Return the [x, y] coordinate for the center point of the cell that contains the specified text.  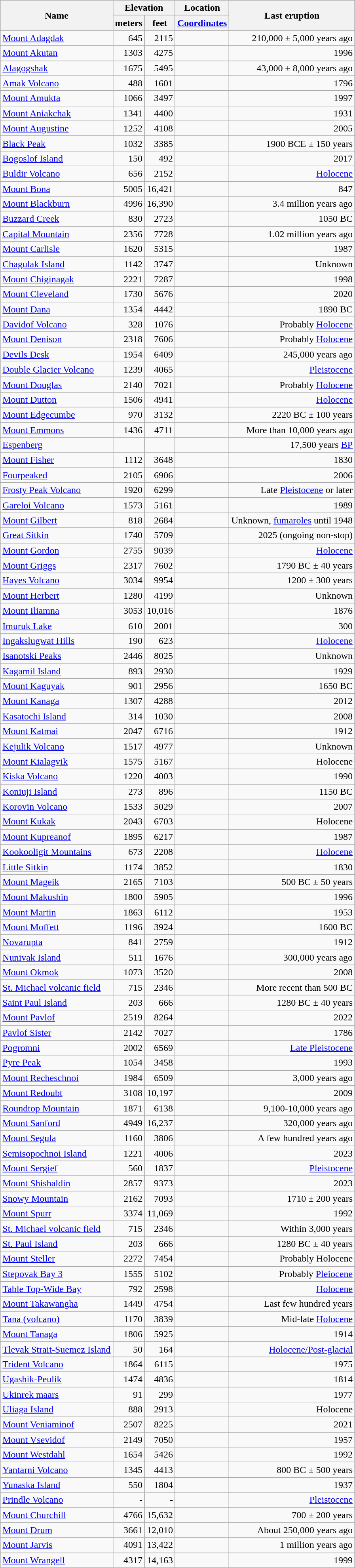
1573 [129, 505]
Double Glacier Volcano [57, 369]
300,000 years ago [292, 957]
6409 [160, 354]
1174 [129, 867]
1150 BC [292, 792]
1575 [129, 761]
1937 [292, 1485]
Saint Paul Island [57, 1003]
11,069 [160, 1214]
5905 [160, 897]
2022 [292, 1018]
1239 [129, 369]
150 [129, 158]
Mount Segula [57, 1138]
3,000 years ago [292, 1078]
Mount Kaguyak [57, 686]
9373 [160, 1184]
2913 [160, 1410]
299 [160, 1394]
Snowy Mountain [57, 1199]
Yunaska Island [57, 1485]
Mount Martin [57, 912]
Table Top-Wide Bay [57, 1289]
1221 [129, 1153]
2140 [129, 384]
1900 BCE ± 150 years [292, 143]
1989 [292, 505]
Location [202, 8]
1895 [129, 837]
Mount Iliamna [57, 611]
4400 [160, 113]
15,632 [160, 1515]
1931 [292, 113]
3374 [129, 1214]
2759 [160, 942]
245,000 years ago [292, 354]
Kejulik Volcano [57, 746]
Trident Volcano [57, 1364]
Mount Sanford [57, 1123]
792 [129, 1289]
2519 [129, 1018]
3520 [160, 972]
4413 [160, 1470]
Coordinates [202, 23]
2002 [129, 1048]
Mount Churchill [57, 1515]
Pogromni [57, 1048]
Mount Douglas [57, 384]
Unknown, fumaroles until 1948 [292, 520]
1220 [129, 776]
2047 [129, 731]
2446 [129, 656]
1710 ± 200 years [292, 1199]
Mount Dana [57, 309]
Mount Gilbert [57, 520]
Mount Katmai [57, 731]
1050 BC [292, 219]
Bogoslof Island [57, 158]
2507 [129, 1425]
Espenberg [57, 445]
320,000 years ago [292, 1123]
Tlevak Strait-Suemez Island [57, 1349]
1977 [292, 1394]
1997 [292, 98]
1160 [129, 1138]
3924 [160, 927]
7050 [160, 1440]
Mount Shishaldin [57, 1184]
17,500 years BP [292, 445]
164 [160, 1349]
2956 [160, 686]
1601 [160, 83]
1954 [129, 354]
Last eruption [292, 15]
2005 [292, 128]
Within 3,000 years [292, 1229]
Kagamil Island [57, 671]
Hayes Volcano [57, 580]
2017 [292, 158]
10,016 [160, 611]
4766 [129, 1515]
1200 ± 300 years [292, 580]
Black Peak [57, 143]
Mount Cleveland [57, 294]
4949 [129, 1123]
1600 BC [292, 927]
Korovin Volcano [57, 807]
Tana (volcano) [57, 1319]
2025 (ongoing non-stop) [292, 535]
1993 [292, 1063]
5167 [160, 761]
1303 [129, 53]
2930 [160, 671]
5709 [160, 535]
3385 [160, 143]
Ugashik-Peulik [57, 1379]
1999 [292, 1560]
2598 [160, 1289]
1076 [160, 324]
1890 BC [292, 309]
Little Sitkin [57, 867]
2009 [292, 1093]
6509 [160, 1078]
Yantarni Volcano [57, 1470]
2356 [129, 234]
488 [129, 83]
560 [129, 1168]
1914 [292, 1334]
Ingakslugwat Hills [57, 641]
Pyre Peak [57, 1063]
7606 [160, 339]
1676 [160, 957]
Probably Pleiocene [292, 1274]
4065 [160, 369]
5925 [160, 1334]
1864 [129, 1364]
91 [129, 1394]
1307 [129, 701]
1354 [129, 309]
2318 [129, 339]
16,390 [160, 204]
Mount Kupreanof [57, 837]
Buldir Volcano [57, 173]
3806 [160, 1138]
Kookooligit Mountains [57, 852]
16,421 [160, 189]
901 [129, 686]
Elevation [144, 8]
4996 [129, 204]
Holocene/Post-glacial [292, 1349]
Mount Westdahl [57, 1455]
feet [160, 23]
7021 [160, 384]
1990 [292, 776]
1730 [129, 294]
3.4 million years ago [292, 204]
5029 [160, 807]
Uliaga Island [57, 1410]
5676 [160, 294]
1675 [129, 68]
Stepovak Bay 3 [57, 1274]
Mount Carlisle [57, 249]
1740 [129, 535]
4941 [160, 400]
190 [129, 641]
A few hundred years ago [292, 1138]
Mount Griggs [57, 565]
3108 [129, 1093]
273 [129, 792]
841 [129, 942]
7602 [160, 565]
1984 [129, 1078]
4711 [160, 430]
6138 [160, 1108]
2001 [160, 626]
2021 [292, 1425]
Mount Jarvis [57, 1545]
Fourpeaked [57, 475]
Frosty Peak Volcano [57, 490]
550 [129, 1485]
Chagulak Island [57, 264]
1953 [292, 912]
314 [129, 716]
7454 [160, 1259]
4977 [160, 746]
9954 [160, 580]
1957 [292, 1440]
2723 [160, 219]
5005 [129, 189]
Imuruk Lake [57, 626]
893 [129, 671]
1790 BC ± 40 years [292, 565]
500 BC ± 50 years [292, 882]
511 [129, 957]
Prindle Volcano [57, 1500]
4317 [129, 1560]
1345 [129, 1470]
700 ± 200 years [292, 1515]
Mount Spurr [57, 1214]
830 [129, 219]
St. Paul Island [57, 1244]
2220 BC ± 100 years [292, 415]
3132 [160, 415]
Devils Desk [57, 354]
Mount Akutan [57, 53]
Koniuji Island [57, 792]
3053 [129, 611]
1517 [129, 746]
Mount Kukak [57, 822]
1806 [129, 1334]
1814 [292, 1379]
2684 [160, 520]
8025 [160, 656]
1112 [129, 460]
Mount Sergief [57, 1168]
4275 [160, 53]
1800 [129, 897]
16,237 [160, 1123]
Late Pleistocene or later [292, 490]
Mount Chiginagak [57, 279]
1620 [129, 249]
210,000 ± 5,000 years ago [292, 38]
1876 [292, 611]
Mount Wrangell [57, 1560]
Mount Fisher [57, 460]
Mount Augustine [57, 128]
7287 [160, 279]
Kasatochi Island [57, 716]
Late Pleistocene [292, 1048]
Mount Pavlof [57, 1018]
7728 [160, 234]
896 [160, 792]
7027 [160, 1033]
4006 [160, 1153]
328 [129, 324]
1.02 million years ago [292, 234]
800 BC ± 500 years [292, 1470]
Mount Takawangha [57, 1304]
4003 [160, 776]
6115 [160, 1364]
3497 [160, 98]
623 [160, 641]
9039 [160, 550]
10,197 [160, 1093]
5495 [160, 68]
Mount Emmons [57, 430]
Mount Dutton [57, 400]
Mount Vsevidof [57, 1440]
673 [129, 852]
2149 [129, 1440]
Amak Volcano [57, 83]
Name [57, 15]
Mount Veniaminof [57, 1425]
Mount Aniakchak [57, 113]
1654 [129, 1455]
Mid-late Holocene [292, 1319]
1975 [292, 1364]
1786 [292, 1033]
1998 [292, 279]
2317 [129, 565]
5161 [160, 505]
Gareloi Volcano [57, 505]
1804 [160, 1485]
656 [129, 173]
4199 [160, 596]
1341 [129, 113]
1054 [129, 1063]
Mount Bona [57, 189]
Mount Amukta [57, 98]
Kiska Volcano [57, 776]
2221 [129, 279]
4836 [160, 1379]
4108 [160, 128]
14,163 [160, 1560]
Davidof Volcano [57, 324]
1929 [292, 671]
Mount Edgecumbe [57, 415]
Roundtop Mountain [57, 1108]
6703 [160, 822]
3458 [160, 1063]
1920 [129, 490]
7093 [160, 1199]
1506 [129, 400]
3839 [160, 1319]
4288 [160, 701]
More recent than 500 BC [292, 988]
12,010 [160, 1530]
6906 [160, 475]
More than 10,000 years ago [292, 430]
2020 [292, 294]
2006 [292, 475]
4091 [129, 1545]
Mount Tanaga [57, 1334]
6217 [160, 837]
4442 [160, 309]
meters [129, 23]
2043 [129, 822]
Mount Recheschnoi [57, 1078]
5315 [160, 249]
Mount Kialagvik [57, 761]
Mount Drum [57, 1530]
1196 [129, 927]
2755 [129, 550]
2115 [160, 38]
Mount Denison [57, 339]
3852 [160, 867]
847 [292, 189]
1533 [129, 807]
2857 [129, 1184]
888 [129, 1410]
1796 [292, 83]
1650 BC [292, 686]
1555 [129, 1274]
3034 [129, 580]
Nunivak Island [57, 957]
1030 [160, 716]
6569 [160, 1048]
2272 [129, 1259]
Mount Mageik [57, 882]
Mount Herbert [57, 596]
2165 [129, 882]
3661 [129, 1530]
Capital Mountain [57, 234]
50 [129, 1349]
Mount Steller [57, 1259]
3648 [160, 460]
300 [292, 626]
645 [129, 38]
Pavlof Sister [57, 1033]
2012 [292, 701]
2142 [129, 1033]
43,000 ± 8,000 years ago [292, 68]
Mount Makushin [57, 897]
2105 [129, 475]
6716 [160, 731]
Mount Blackburn [57, 204]
9,100-10,000 years ago [292, 1108]
818 [129, 520]
8225 [160, 1425]
1436 [129, 430]
6299 [160, 490]
Mount Kanaga [57, 701]
Isanotski Peaks [57, 656]
2162 [129, 1199]
Buzzard Creek [57, 219]
Mount Gordon [57, 550]
Semisopochnoi Island [57, 1153]
492 [160, 158]
3747 [160, 264]
Mount Adagdak [57, 38]
1280 [129, 596]
2208 [160, 852]
6112 [160, 912]
Great Sitkin [57, 535]
610 [129, 626]
1837 [160, 1168]
Novarupta [57, 942]
Ukinrek maars [57, 1394]
1032 [129, 143]
1073 [129, 972]
1449 [129, 1304]
1 million years ago [292, 1545]
2152 [160, 173]
Mount Okmok [57, 972]
970 [129, 415]
5102 [160, 1274]
Mount Redoubt [57, 1093]
About 250,000 years ago [292, 1530]
Mount Moffett [57, 927]
2007 [292, 807]
4754 [160, 1304]
1871 [129, 1108]
1252 [129, 128]
8264 [160, 1018]
5426 [160, 1455]
1863 [129, 912]
Last few hundred years [292, 1304]
Alagogshak [57, 68]
1066 [129, 98]
1142 [129, 264]
1474 [129, 1379]
1170 [129, 1319]
7103 [160, 882]
13,422 [160, 1545]
